Capture the cell that displays the provided text and extract its (X, Y) central coordinate. 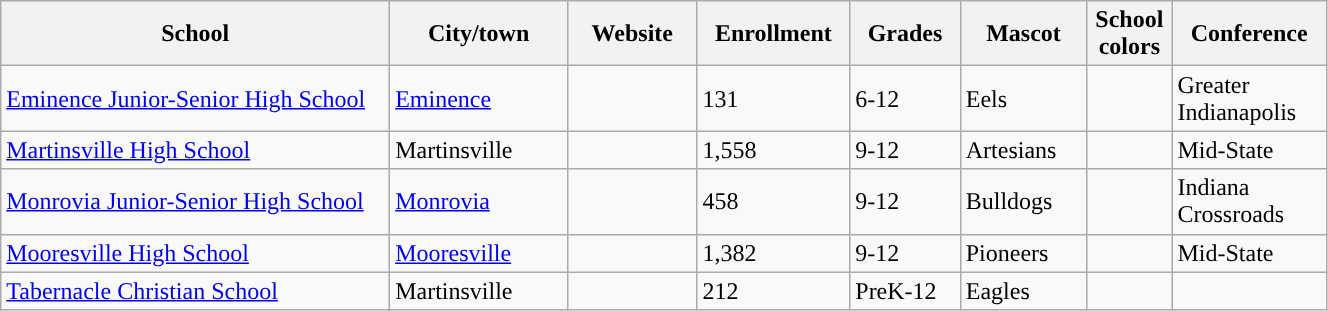
School (196, 34)
City/town (479, 34)
1,558 (774, 150)
School colors (1130, 34)
Eminence (479, 98)
Tabernacle Christian School (196, 291)
6-12 (905, 98)
Indiana Crossroads (1249, 202)
Mooresville (479, 253)
Website (633, 34)
Monrovia (479, 202)
458 (774, 202)
1,382 (774, 253)
Enrollment (774, 34)
PreK-12 (905, 291)
Conference (1249, 34)
Mascot (1023, 34)
Eminence Junior-Senior High School (196, 98)
Pioneers (1023, 253)
Greater Indianapolis (1249, 98)
Eagles (1023, 291)
Martinsville High School (196, 150)
Monrovia Junior-Senior High School (196, 202)
Artesians (1023, 150)
Grades (905, 34)
Eels (1023, 98)
Bulldogs (1023, 202)
212 (774, 291)
Mooresville High School (196, 253)
131 (774, 98)
